Locate the cell with the specified text and output its [X, Y] center coordinate. 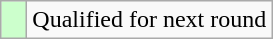
Qualified for next round [150, 20]
